Identify which cell holds the provided text, then report its [X, Y] central coordinate. 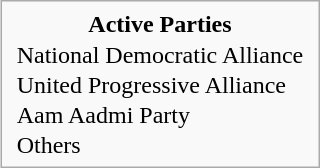
Active Parties [160, 24]
United Progressive Alliance [160, 86]
Aam Aadmi Party [160, 116]
Others [160, 146]
National Democratic Alliance [160, 56]
